Detect which cell encompasses the target text, then output its (X, Y) center coordinate. 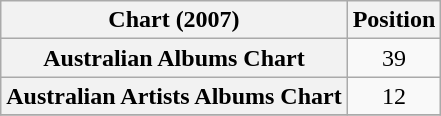
12 (394, 96)
Position (394, 20)
39 (394, 58)
Chart (2007) (174, 20)
Australian Artists Albums Chart (174, 96)
Australian Albums Chart (174, 58)
